Detect which cell encompasses the target text, then output its [X, Y] center coordinate. 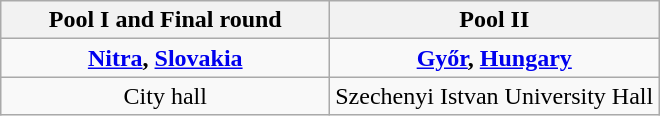
Pool II [494, 20]
Szechenyi Istvan University Hall [494, 96]
Nitra, Slovakia [166, 58]
Győr, Hungary [494, 58]
Pool I and Final round [166, 20]
City hall [166, 96]
